Locate the cell with the specified text and output its (X, Y) center coordinate. 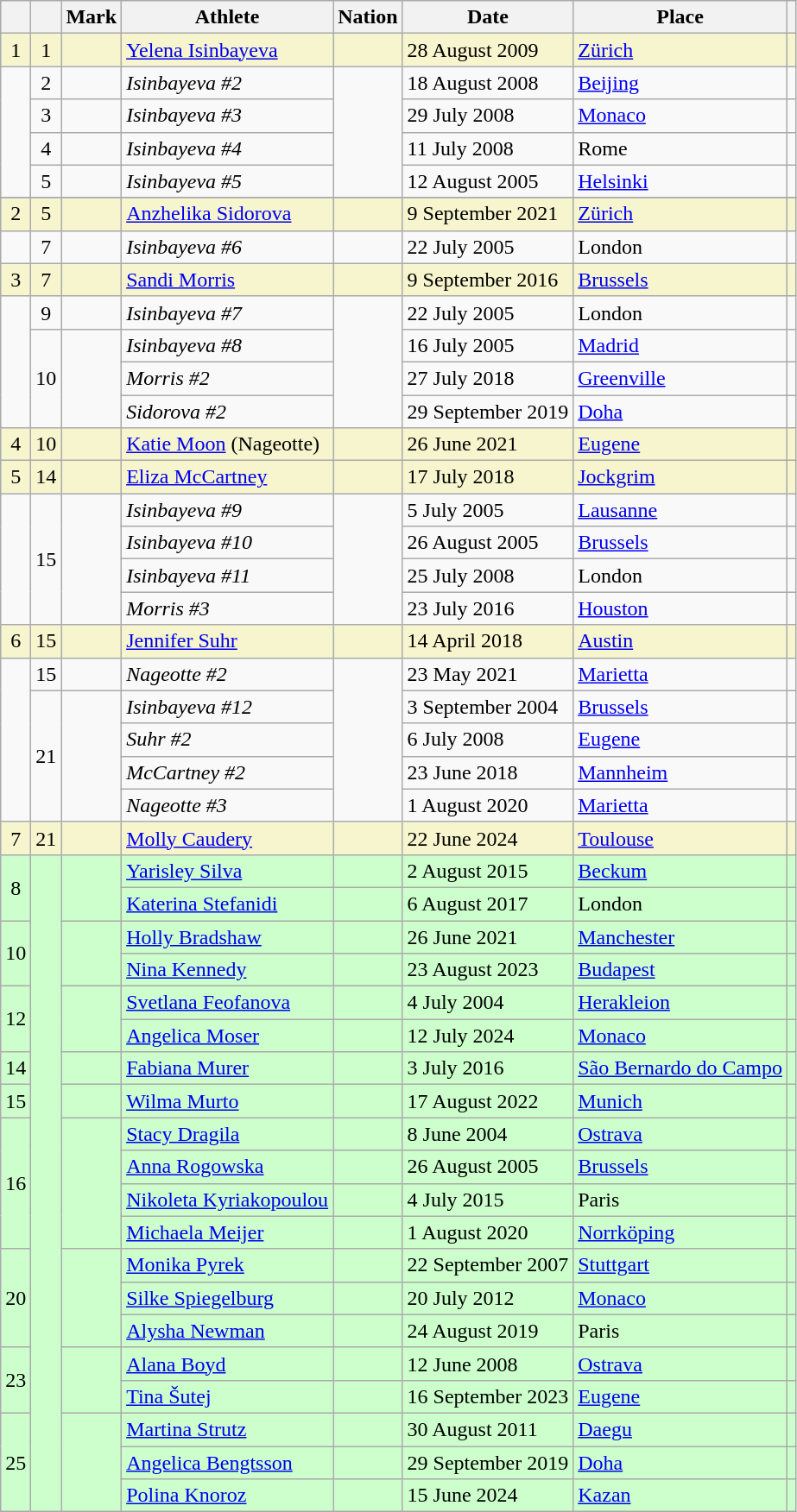
Daegu (680, 1429)
Madrid (680, 345)
Isinbayeva #3 (228, 116)
Anzhelika Sidorova (228, 214)
Helsinki (680, 181)
30 August 2011 (488, 1429)
4 July 2004 (488, 1003)
Alysha Newman (228, 1331)
Stacy Dragila (228, 1134)
9 September 2021 (488, 214)
27 July 2018 (488, 378)
Fabiana Murer (228, 1068)
Nikoleta Kyriakopoulou (228, 1200)
Isinbayeva #2 (228, 83)
Rome (680, 148)
Budapest (680, 970)
4 July 2015 (488, 1200)
Austin (680, 641)
9 (47, 312)
16 July 2005 (488, 345)
Beijing (680, 83)
Place (680, 17)
Nageotte #3 (228, 805)
24 August 2019 (488, 1331)
Morris #3 (228, 608)
25 July 2008 (488, 576)
Mark (92, 17)
McCartney #2 (228, 772)
Isinbayeva #7 (228, 312)
8 (16, 887)
Martina Strutz (228, 1429)
Toulouse (680, 838)
22 June 2024 (488, 838)
Munich (680, 1101)
15 June 2024 (488, 1496)
Sidorova #2 (228, 412)
Morris #2 (228, 378)
29 July 2008 (488, 116)
Isinbayeva #12 (228, 707)
23 July 2016 (488, 608)
Katie Moon (Nageotte) (228, 444)
Molly Caudery (228, 838)
Stuttgart (680, 1265)
9 September 2016 (488, 280)
12 (16, 1019)
6 July 2008 (488, 740)
Beckum (680, 871)
Nation (368, 17)
Silke Spiegelburg (228, 1298)
12 June 2008 (488, 1364)
Yelena Isinbayeva (228, 50)
Yarisley Silva (228, 871)
12 July 2024 (488, 1036)
Wilma Murto (228, 1101)
Isinbayeva #4 (228, 148)
Monika Pyrek (228, 1265)
23 August 2023 (488, 970)
Nageotte #2 (228, 674)
Angelica Bengtsson (228, 1463)
Suhr #2 (228, 740)
11 July 2008 (488, 148)
23 (16, 1380)
Angelica Moser (228, 1036)
Isinbayeva #11 (228, 576)
Holly Bradshaw (228, 936)
Michaela Meijer (228, 1232)
Isinbayeva #6 (228, 247)
Houston (680, 608)
Date (488, 17)
Sandi Morris (228, 280)
12 August 2005 (488, 181)
Alana Boyd (228, 1364)
Herakleion (680, 1003)
16 September 2023 (488, 1396)
18 August 2008 (488, 83)
20 July 2012 (488, 1298)
6 August 2017 (488, 904)
16 (16, 1183)
Eliza McCartney (228, 477)
2 August 2015 (488, 871)
8 June 2004 (488, 1134)
Katerina Stefanidi (228, 904)
17 August 2022 (488, 1101)
Lausanne (680, 510)
Norrköping (680, 1232)
14 April 2018 (488, 641)
20 (16, 1298)
Athlete (228, 17)
Polina Knoroz (228, 1496)
Mannheim (680, 772)
23 May 2021 (488, 674)
Isinbayeva #8 (228, 345)
Anna Rogowska (228, 1167)
Isinbayeva #5 (228, 181)
Isinbayeva #9 (228, 510)
Isinbayeva #10 (228, 543)
22 September 2007 (488, 1265)
3 September 2004 (488, 707)
28 August 2009 (488, 50)
23 June 2018 (488, 772)
Tina Šutej (228, 1396)
6 (16, 641)
17 July 2018 (488, 477)
Kazan (680, 1496)
São Bernardo do Campo (680, 1068)
Greenville (680, 378)
5 July 2005 (488, 510)
Svetlana Feofanova (228, 1003)
3 July 2016 (488, 1068)
Jennifer Suhr (228, 641)
Nina Kennedy (228, 970)
Manchester (680, 936)
Jockgrim (680, 477)
25 (16, 1462)
